Search for the cell housing the specified text and yield its (x, y) center coordinate. 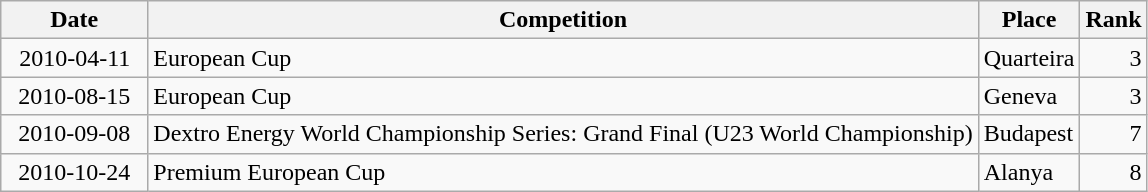
Quarteira (1029, 58)
Premium European Cup (563, 172)
2010-10-24 (74, 172)
Rank (1114, 20)
2010-04-11 (74, 58)
Geneva (1029, 96)
Competition (563, 20)
2010-09-08 (74, 134)
2010-08-15 (74, 96)
Date (74, 20)
7 (1114, 134)
8 (1114, 172)
Alanya (1029, 172)
Dextro Energy World Championship Series: Grand Final (U23 World Championship) (563, 134)
Budapest (1029, 134)
Place (1029, 20)
